Capture the cell that displays the provided text and extract its (X, Y) central coordinate. 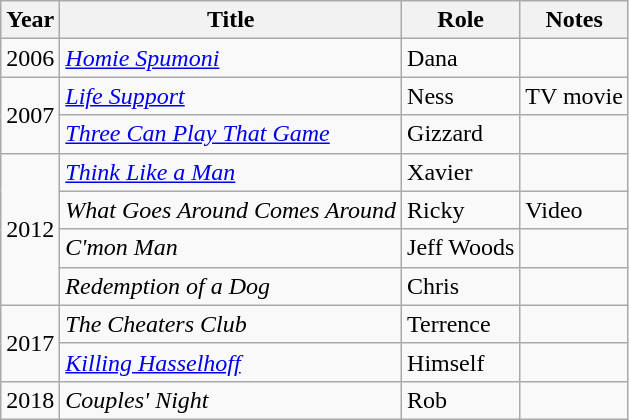
Life Support (231, 96)
C'mon Man (231, 248)
Role (461, 20)
Rob (461, 400)
2006 (30, 58)
Think Like a Man (231, 172)
Terrence (461, 324)
Year (30, 20)
Title (231, 20)
Three Can Play That Game (231, 134)
The Cheaters Club (231, 324)
Homie Spumoni (231, 58)
Chris (461, 286)
Notes (574, 20)
2012 (30, 229)
2018 (30, 400)
Redemption of a Dog (231, 286)
Killing Hasselhoff (231, 362)
2007 (30, 115)
Ness (461, 96)
TV movie (574, 96)
What Goes Around Comes Around (231, 210)
Video (574, 210)
Himself (461, 362)
Gizzard (461, 134)
Ricky (461, 210)
Couples' Night (231, 400)
2017 (30, 343)
Xavier (461, 172)
Dana (461, 58)
Jeff Woods (461, 248)
